Scan for the cell matching the given text and deliver its [x, y] coordinate at center. 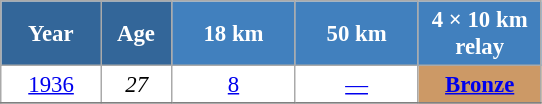
18 km [234, 34]
8 [234, 85]
— [356, 85]
Bronze [480, 85]
Age [136, 34]
27 [136, 85]
50 km [356, 34]
Year [52, 34]
4 × 10 km relay [480, 34]
1936 [52, 85]
